Return [x, y] of the center of cell containing provided text 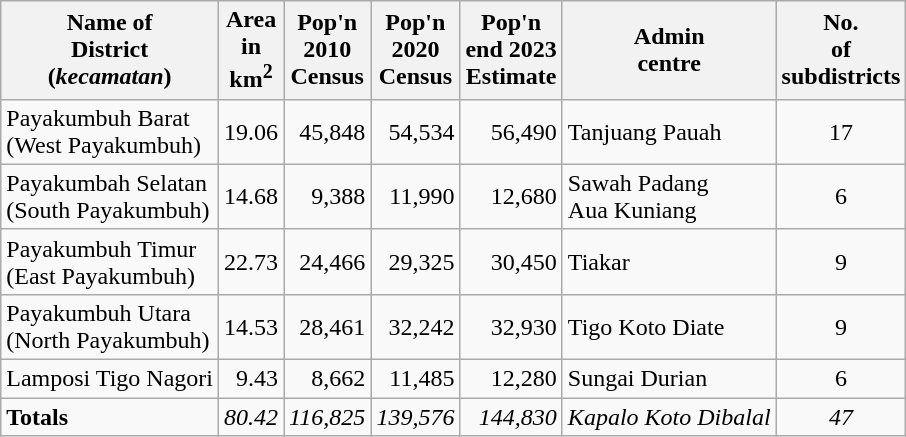
Totals [110, 417]
Lamposi Tigo Nagori [110, 379]
24,466 [328, 262]
Payakumbuh Timur (East Payakumbuh) [110, 262]
32,242 [416, 326]
11,485 [416, 379]
14.53 [252, 326]
9,388 [328, 196]
12,680 [511, 196]
30,450 [511, 262]
Pop'n end 2023 Estimate [511, 50]
45,848 [328, 132]
Pop'n 2010 Census [328, 50]
Tiakar [669, 262]
8,662 [328, 379]
14.68 [252, 196]
12,280 [511, 379]
139,576 [416, 417]
Payakumbuh Barat (West Payakumbuh) [110, 132]
Payakumbuh Utara (North Payakumbuh) [110, 326]
Pop'n 2020 Census [416, 50]
Tanjuang Pauah [669, 132]
47 [841, 417]
54,534 [416, 132]
80.42 [252, 417]
28,461 [328, 326]
19.06 [252, 132]
Sungai Durian [669, 379]
22.73 [252, 262]
116,825 [328, 417]
32,930 [511, 326]
Name of District (kecamatan) [110, 50]
29,325 [416, 262]
Tigo Koto Diate [669, 326]
Area in km2 [252, 50]
11,990 [416, 196]
9.43 [252, 379]
Sawah Padang Aua Kuniang [669, 196]
Admincentre [669, 50]
144,830 [511, 417]
17 [841, 132]
Payakumbah Selatan (South Payakumbuh) [110, 196]
Kapalo Koto Dibalal [669, 417]
No.ofsubdistricts [841, 50]
56,490 [511, 132]
